Return [x, y] of the center of cell containing provided text 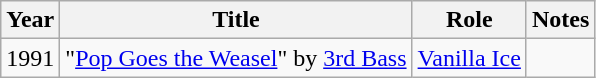
Vanilla Ice [469, 58]
"Pop Goes the Weasel" by 3rd Bass [236, 58]
Notes [560, 20]
Role [469, 20]
1991 [30, 58]
Title [236, 20]
Year [30, 20]
